Find where the given text appears and provide that cell's center as [x, y] coordinate. 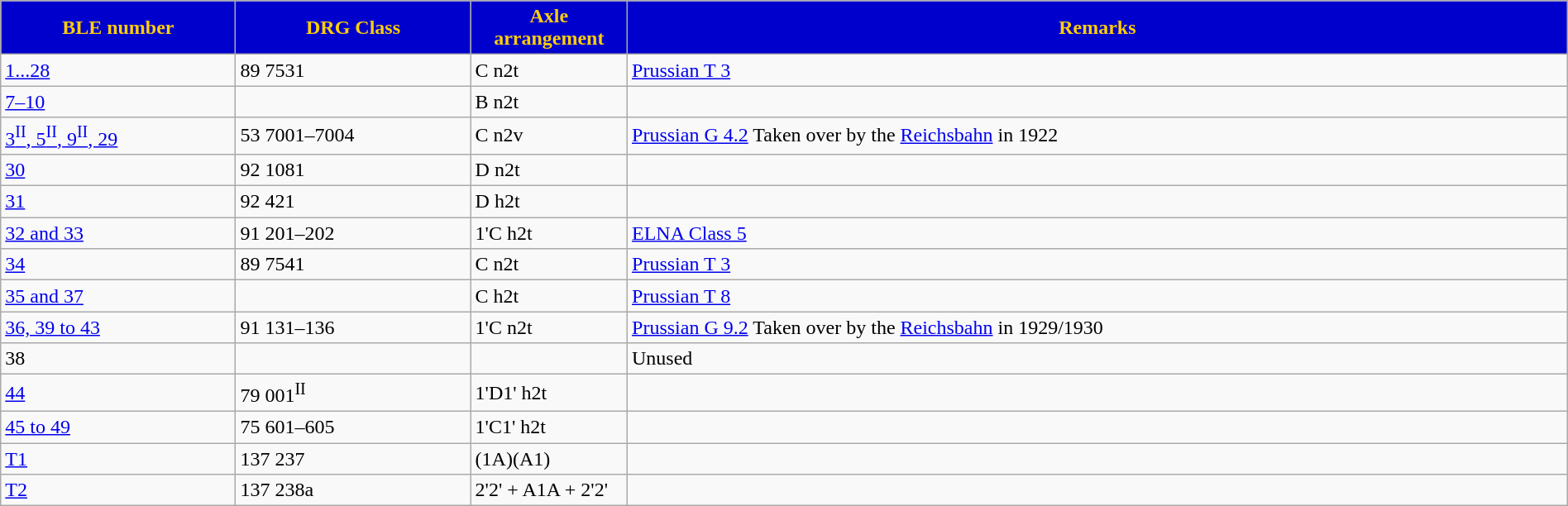
1'D1' h2t [549, 394]
T1 [118, 459]
Unused [1098, 359]
Prussian T 8 [1098, 296]
C h2t [549, 296]
31 [118, 202]
137 238a [353, 490]
89 7531 [353, 70]
BLE number [118, 28]
D h2t [549, 202]
38 [118, 359]
137 237 [353, 459]
91 201–202 [353, 233]
Remarks [1098, 28]
T2 [118, 490]
C n2v [549, 136]
Prussian G 4.2 Taken over by the Reichsbahn in 1922 [1098, 136]
91 131–136 [353, 327]
35 and 37 [118, 296]
(1A)(A1) [549, 459]
75 601–605 [353, 427]
1'C1' h2t [549, 427]
B n2t [549, 102]
DRG Class [353, 28]
53 7001–7004 [353, 136]
2'2' + A1A + 2'2' [549, 490]
7–10 [118, 102]
44 [118, 394]
ELNA Class 5 [1098, 233]
36, 39 to 43 [118, 327]
30 [118, 169]
92 421 [353, 202]
Axle arrangement [549, 28]
89 7541 [353, 265]
1...28 [118, 70]
D n2t [549, 169]
32 and 33 [118, 233]
79 001II [353, 394]
34 [118, 265]
45 to 49 [118, 427]
1'C h2t [549, 233]
92 1081 [353, 169]
1'C n2t [549, 327]
3II, 5II, 9II, 29 [118, 136]
Prussian G 9.2 Taken over by the Reichsbahn in 1929/1930 [1098, 327]
